Pinpoint the cell where the given text exists, returning its (X, Y) midpoint coordinate. 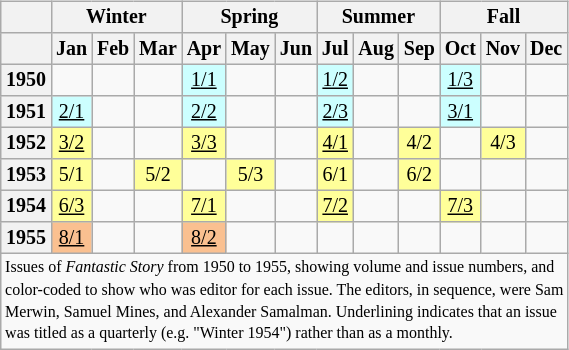
8/2 (204, 238)
1/2 (335, 80)
6/2 (420, 174)
Mar (158, 48)
Apr (204, 48)
Nov (503, 48)
Jul (335, 48)
3/3 (204, 144)
6/1 (335, 174)
2/3 (335, 112)
Fall (504, 18)
1952 (26, 144)
Oct (460, 48)
7/2 (335, 206)
5/3 (250, 174)
1954 (26, 206)
1955 (26, 238)
1/1 (204, 80)
Winter (116, 18)
Spring (250, 18)
Dec (546, 48)
3/1 (460, 112)
1951 (26, 112)
7/3 (460, 206)
6/3 (72, 206)
7/1 (204, 206)
Jun (296, 48)
8/1 (72, 238)
1/3 (460, 80)
1953 (26, 174)
1950 (26, 80)
5/2 (158, 174)
5/1 (72, 174)
4/3 (503, 144)
2/2 (204, 112)
4/2 (420, 144)
Feb (113, 48)
3/2 (72, 144)
4/1 (335, 144)
Sep (420, 48)
May (250, 48)
Summer (378, 18)
2/1 (72, 112)
Aug (376, 48)
Jan (72, 48)
